From the cell containing the given text, extract its center point as [x, y] coordinate. 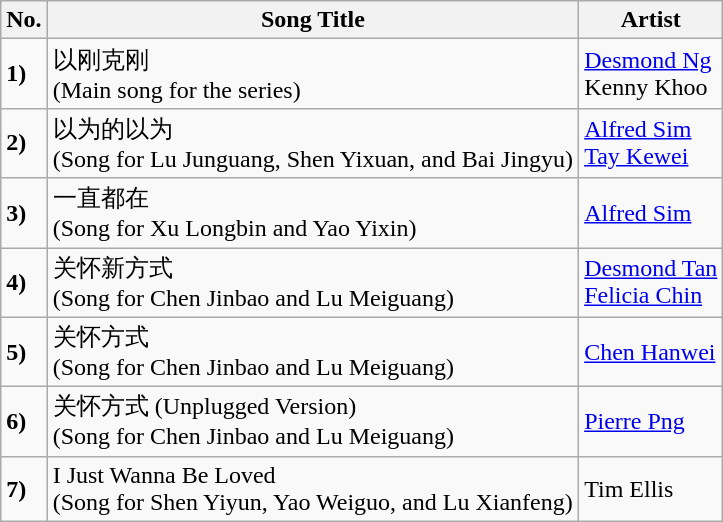
Artist [651, 20]
一直都在 (Song for Xu Longbin and Yao Yixin) [312, 213]
4) [24, 283]
Desmond Ng Kenny Khoo [651, 74]
Alfred SimTay Kewei [651, 143]
Tim Ellis [651, 488]
7) [24, 488]
5) [24, 352]
关怀方式 (Song for Chen Jinbao and Lu Meiguang) [312, 352]
以刚克刚 (Main song for the series) [312, 74]
I Just Wanna Be Loved (Song for Shen Yiyun, Yao Weiguo, and Lu Xianfeng) [312, 488]
Alfred Sim [651, 213]
Song Title [312, 20]
2) [24, 143]
No. [24, 20]
Pierre Png [651, 422]
3) [24, 213]
1) [24, 74]
6) [24, 422]
Chen Hanwei [651, 352]
关怀新方式 (Song for Chen Jinbao and Lu Meiguang) [312, 283]
以为的以为 (Song for Lu Junguang, Shen Yixuan, and Bai Jingyu) [312, 143]
关怀方式 (Unplugged Version) (Song for Chen Jinbao and Lu Meiguang) [312, 422]
Desmond TanFelicia Chin [651, 283]
